Extract the (X, Y) coordinate from the center of the cell holding the provided text.  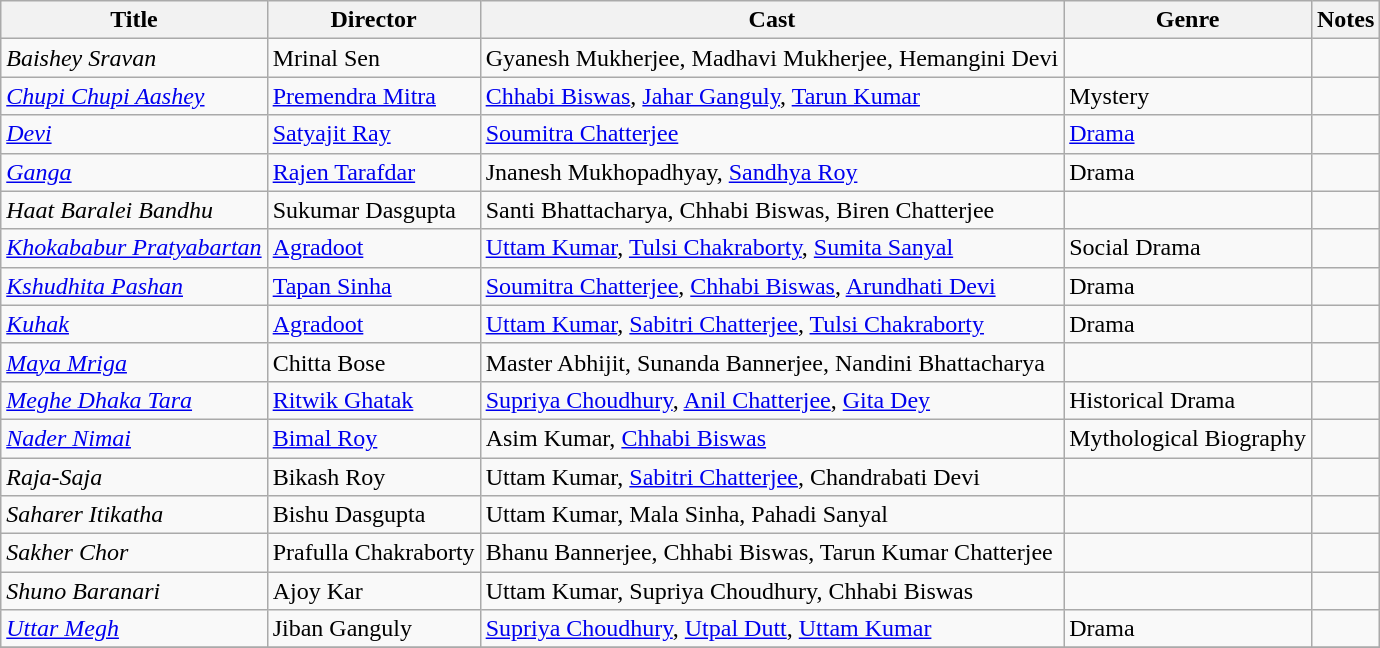
Kuhak (134, 324)
Supriya Choudhury, Utpal Dutt, Uttam Kumar (772, 629)
Asim Kumar, Chhabi Biswas (772, 438)
Meghe Dhaka Tara (134, 400)
Ritwik Ghatak (374, 400)
Premendra Mitra (374, 96)
Raja-Saja (134, 477)
Haat Baralei Bandhu (134, 210)
Nader Nimai (134, 438)
Uttam Kumar, Mala Sinha, Pahadi Sanyal (772, 515)
Tapan Sinha (374, 286)
Maya Mriga (134, 362)
Uttam Kumar, Sabitri Chatterjee, Chandrabati Devi (772, 477)
Sukumar Dasgupta (374, 210)
Soumitra Chatterjee, Chhabi Biswas, Arundhati Devi (772, 286)
Chitta Bose (374, 362)
Shuno Baranari (134, 591)
Rajen Tarafdar (374, 172)
Jiban Ganguly (374, 629)
Chhabi Biswas, Jahar Ganguly, Tarun Kumar (772, 96)
Baishey Sravan (134, 58)
Devi (134, 134)
Bhanu Bannerjee, Chhabi Biswas, Tarun Kumar Chatterjee (772, 553)
Soumitra Chatterjee (772, 134)
Uttam Kumar, Tulsi Chakraborty, Sumita Sanyal (772, 248)
Mystery (1188, 96)
Prafulla Chakraborty (374, 553)
Sakher Chor (134, 553)
Genre (1188, 20)
Bimal Roy (374, 438)
Ajoy Kar (374, 591)
Khokababur Pratyabartan (134, 248)
Gyanesh Mukherjee, Madhavi Mukherjee, Hemangini Devi (772, 58)
Mythological Biography (1188, 438)
Kshudhita Pashan (134, 286)
Notes (1345, 20)
Chupi Chupi Aashey (134, 96)
Uttar Megh (134, 629)
Saharer Itikatha (134, 515)
Bishu Dasgupta (374, 515)
Master Abhijit, Sunanda Bannerjee, Nandini Bhattacharya (772, 362)
Bikash Roy (374, 477)
Supriya Choudhury, Anil Chatterjee, Gita Dey (772, 400)
Social Drama (1188, 248)
Uttam Kumar, Sabitri Chatterjee, Tulsi Chakraborty (772, 324)
Cast (772, 20)
Title (134, 20)
Santi Bhattacharya, Chhabi Biswas, Biren Chatterjee (772, 210)
Historical Drama (1188, 400)
Jnanesh Mukhopadhyay, Sandhya Roy (772, 172)
Ganga (134, 172)
Uttam Kumar, Supriya Choudhury, Chhabi Biswas (772, 591)
Mrinal Sen (374, 58)
Satyajit Ray (374, 134)
Director (374, 20)
